Determine the [X, Y] coordinate at the center of the cell enclosing the given text.  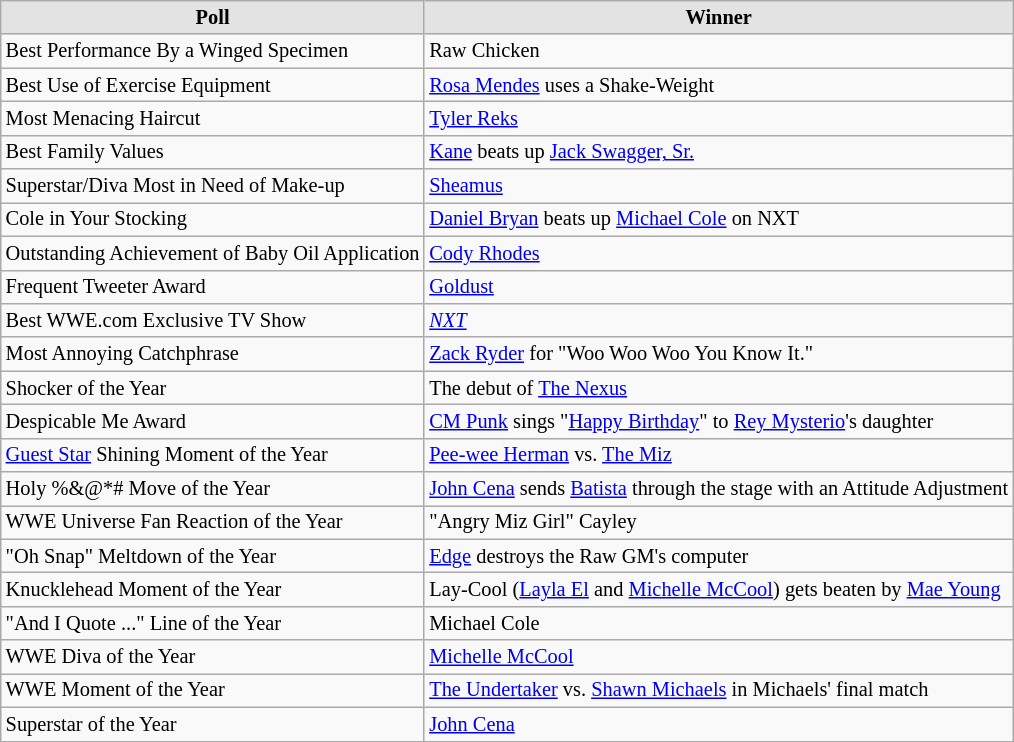
Despicable Me Award [213, 421]
Best Use of Exercise Equipment [213, 85]
Best Family Values [213, 152]
Frequent Tweeter Award [213, 287]
Tyler Reks [718, 118]
NXT [718, 320]
WWE Universe Fan Reaction of the Year [213, 522]
Daniel Bryan beats up Michael Cole on NXT [718, 219]
WWE Diva of the Year [213, 657]
Sheamus [718, 186]
"Angry Miz Girl" Cayley [718, 522]
Best WWE.com Exclusive TV Show [213, 320]
Holy %&@*# Move of the Year [213, 489]
Zack Ryder for "Woo Woo Woo You Know It." [718, 354]
The debut of The Nexus [718, 388]
Most Menacing Haircut [213, 118]
Superstar of the Year [213, 724]
WWE Moment of the Year [213, 690]
Shocker of the Year [213, 388]
Knucklehead Moment of the Year [213, 589]
John Cena [718, 724]
Winner [718, 17]
CM Punk sings "Happy Birthday" to Rey Mysterio's daughter [718, 421]
Rosa Mendes uses a Shake-Weight [718, 85]
Edge destroys the Raw GM's computer [718, 556]
"And I Quote ..." Line of the Year [213, 623]
Lay-Cool (Layla El and Michelle McCool) gets beaten by Mae Young [718, 589]
Guest Star Shining Moment of the Year [213, 455]
Best Performance By a Winged Specimen [213, 51]
Cody Rhodes [718, 253]
Kane beats up Jack Swagger, Sr. [718, 152]
"Oh Snap" Meltdown of the Year [213, 556]
Goldust [718, 287]
Michael Cole [718, 623]
Michelle McCool [718, 657]
Raw Chicken [718, 51]
Outstanding Achievement of Baby Oil Application [213, 253]
The Undertaker vs. Shawn Michaels in Michaels' final match [718, 690]
Most Annoying Catchphrase [213, 354]
Pee-wee Herman vs. The Miz [718, 455]
Poll [213, 17]
Cole in Your Stocking [213, 219]
John Cena sends Batista through the stage with an Attitude Adjustment [718, 489]
Superstar/Diva Most in Need of Make-up [213, 186]
